From the cell containing the given text, extract its center point as [x, y] coordinate. 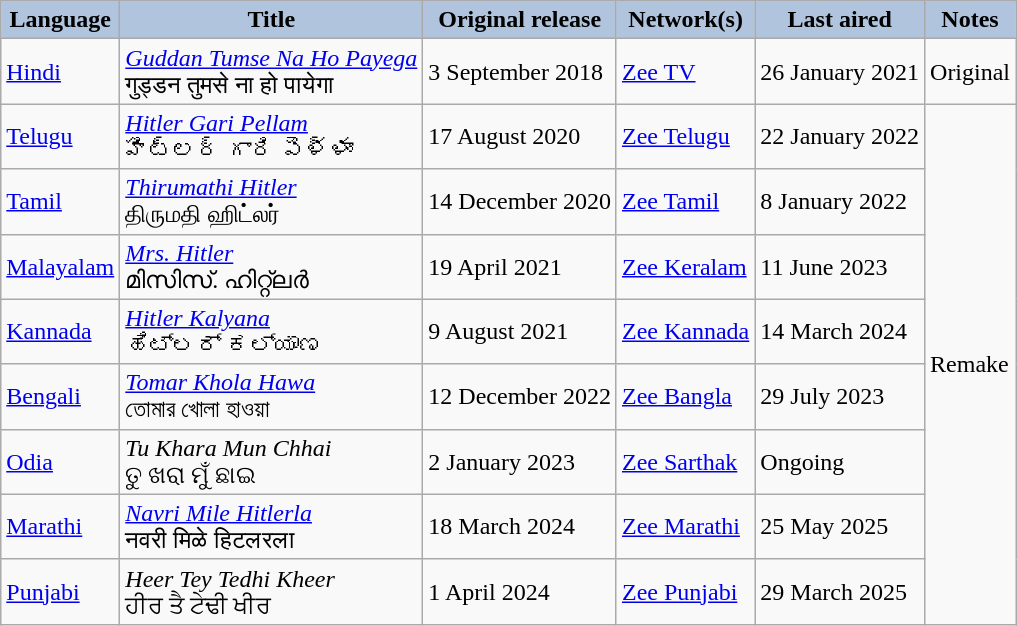
Navri Mile Hitlerla नवरी मिळे हिटलरला [272, 526]
Hindi [60, 72]
Zee Punjabi [685, 592]
Zee Tamil [685, 202]
Notes [970, 20]
8 January 2022 [840, 202]
Hitler Gari Pellam హిట్లర్ గారి పెళ్ళాం [272, 136]
Tu Khara Mun Chhai ତୁ ଖରା ମୁଁ ଛାଇ [272, 462]
14 December 2020 [520, 202]
1 April 2024 [520, 592]
11 June 2023 [840, 266]
17 August 2020 [520, 136]
Zee TV [685, 72]
Zee Marathi [685, 526]
9 August 2021 [520, 332]
Guddan Tumse Na Ho Payega गुड्डन तुमसे ना हो पायेगा [272, 72]
Hitler Kalyana ಹಿಟ್ಲರ್ ಕಲ್ಯಾಣ [272, 332]
Thirumathi Hitler திருமதி ஹிட்லர் [272, 202]
29 March 2025 [840, 592]
Zee Bangla [685, 396]
Marathi [60, 526]
Network(s) [685, 20]
Zee Sarthak [685, 462]
Tamil [60, 202]
19 April 2021 [520, 266]
18 March 2024 [520, 526]
2 January 2023 [520, 462]
Zee Telugu [685, 136]
Tomar Khola Hawa তোমার খোলা হাওয়া [272, 396]
Original release [520, 20]
Remake [970, 364]
26 January 2021 [840, 72]
12 December 2022 [520, 396]
Zee Keralam [685, 266]
22 January 2022 [840, 136]
Ongoing [840, 462]
Telugu [60, 136]
Bengali [60, 396]
Kannada [60, 332]
Malayalam [60, 266]
Heer Tey Tedhi Kheer ਹੀਰ ਤੈ ਟੇਢੀ ਖੀਰ [272, 592]
Mrs. Hitler മിസിസ്. ഹിറ്റ്ലർ [272, 266]
14 March 2024 [840, 332]
Zee Kannada [685, 332]
25 May 2025 [840, 526]
Last aired [840, 20]
3 September 2018 [520, 72]
Title [272, 20]
Language [60, 20]
Punjabi [60, 592]
Original [970, 72]
29 July 2023 [840, 396]
Odia [60, 462]
